Pinpoint the cell where the given text exists, returning its (X, Y) midpoint coordinate. 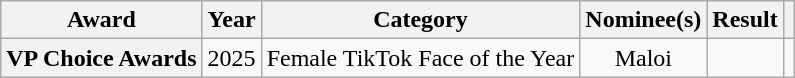
VP Choice Awards (102, 58)
Category (420, 20)
Female TikTok Face of the Year (420, 58)
Year (232, 20)
Maloi (644, 58)
2025 (232, 58)
Result (745, 20)
Nominee(s) (644, 20)
Award (102, 20)
